Extract the [x, y] coordinate from the center of the cell holding the provided text.  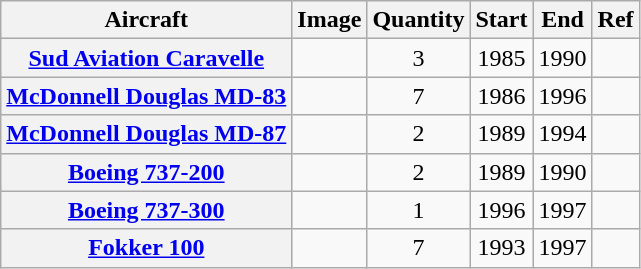
Fokker 100 [146, 248]
1994 [562, 134]
1993 [502, 248]
End [562, 20]
Ref [616, 20]
Boeing 737-300 [146, 210]
Aircraft [146, 20]
Start [502, 20]
Boeing 737-200 [146, 172]
McDonnell Douglas MD-83 [146, 96]
Image [330, 20]
Sud Aviation Caravelle [146, 58]
Quantity [418, 20]
McDonnell Douglas MD-87 [146, 134]
3 [418, 58]
1 [418, 210]
1985 [502, 58]
1986 [502, 96]
